Find where the given text appears and provide that cell's center as [X, Y] coordinate. 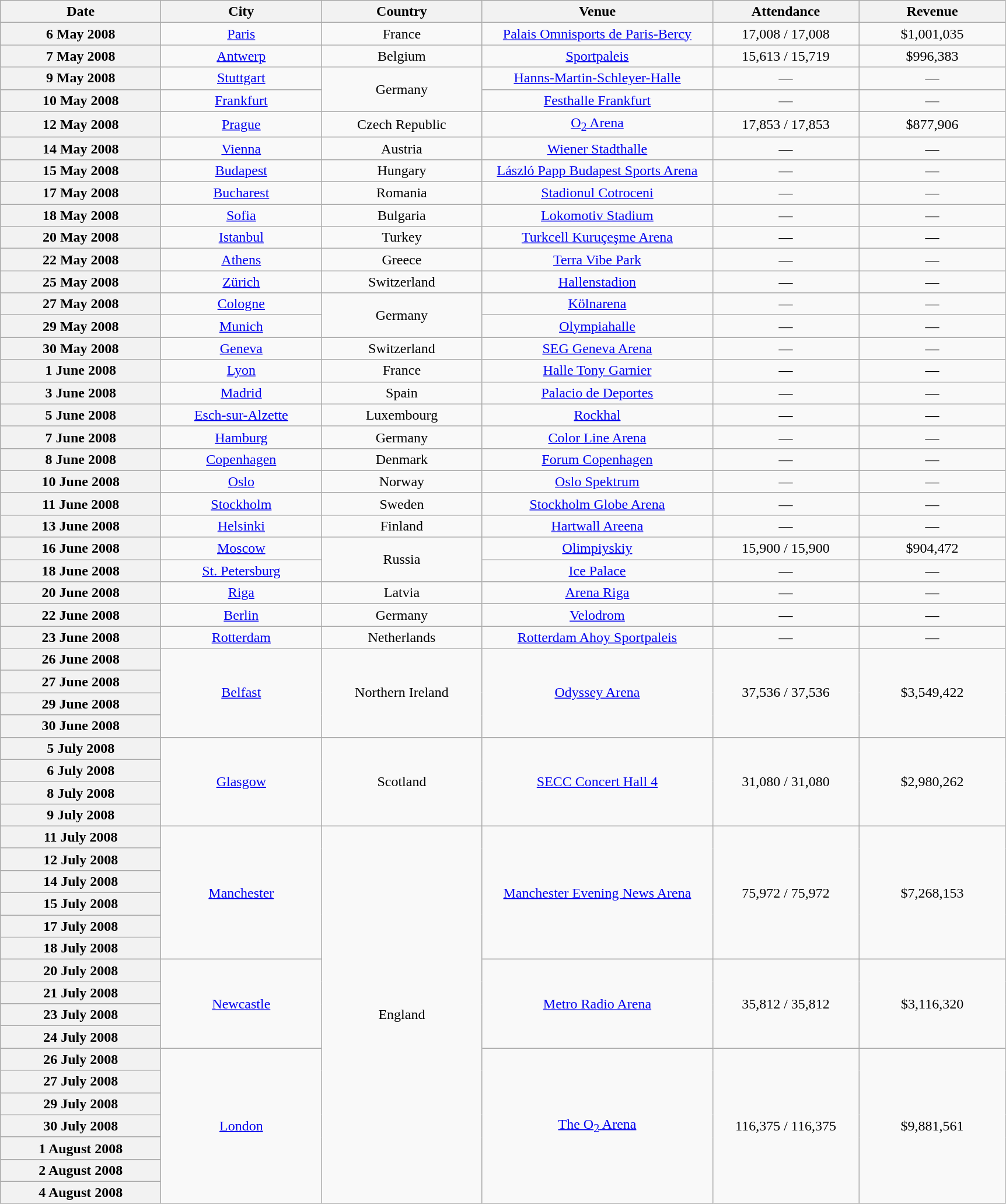
8 July 2008 [81, 793]
Belgium [401, 56]
SEG Geneva Arena [598, 348]
O2 Arena [598, 124]
Stuttgart [242, 78]
26 June 2008 [81, 659]
21 July 2008 [81, 993]
29 May 2008 [81, 326]
Forum Copenhagen [598, 459]
20 May 2008 [81, 238]
20 July 2008 [81, 971]
Romania [401, 193]
$904,472 [932, 549]
17 July 2008 [81, 926]
Frankfurt [242, 100]
11 July 2008 [81, 837]
Olympiahalle [598, 326]
Zürich [242, 282]
15,613 / 15,719 [785, 56]
Antwerp [242, 56]
23 June 2008 [81, 637]
23 July 2008 [81, 1015]
Prague [242, 124]
35,812 / 35,812 [785, 1004]
Netherlands [401, 637]
14 May 2008 [81, 148]
Rockhal [598, 415]
Oslo [242, 481]
Athens [242, 260]
3 June 2008 [81, 393]
1 June 2008 [81, 371]
England [401, 1014]
Geneva [242, 348]
17 May 2008 [81, 193]
Wiener Stadthalle [598, 148]
SECC Concert Hall 4 [598, 781]
Russia [401, 560]
Olimpiyskiy [598, 549]
Moscow [242, 549]
18 May 2008 [81, 215]
Date [81, 12]
Istanbul [242, 238]
Bulgaria [401, 215]
15 July 2008 [81, 904]
Color Line Arena [598, 437]
22 June 2008 [81, 615]
Newcastle [242, 1004]
29 June 2008 [81, 704]
Metro Radio Arena [598, 1004]
Bucharest [242, 193]
Manchester Evening News Arena [598, 892]
Greece [401, 260]
Palais Omnisports de Paris-Bercy [598, 34]
116,375 / 116,375 [785, 1126]
6 July 2008 [81, 770]
7 May 2008 [81, 56]
9 May 2008 [81, 78]
Sportpaleis [598, 56]
László Papp Budapest Sports Arena [598, 170]
4 August 2008 [81, 1192]
27 July 2008 [81, 1081]
$3,116,320 [932, 1004]
Glasgow [242, 781]
$877,906 [932, 124]
8 June 2008 [81, 459]
Turkcell Kuruçeşme Arena [598, 238]
Attendance [785, 12]
$1,001,035 [932, 34]
Hungary [401, 170]
Manchester [242, 892]
Country [401, 12]
29 July 2008 [81, 1104]
30 June 2008 [81, 726]
75,972 / 75,972 [785, 892]
Czech Republic [401, 124]
Hanns-Martin-Schleyer-Halle [598, 78]
Berlin [242, 615]
Esch-sur-Alzette [242, 415]
Ice Palace [598, 571]
St. Petersburg [242, 571]
Odyssey Arena [598, 693]
11 June 2008 [81, 504]
Stockholm [242, 504]
Revenue [932, 12]
Stockholm Globe Arena [598, 504]
Paris [242, 34]
12 July 2008 [81, 859]
Hartwall Areena [598, 526]
15,900 / 15,900 [785, 549]
Belfast [242, 693]
26 July 2008 [81, 1059]
22 May 2008 [81, 260]
Velodrom [598, 615]
Munich [242, 326]
17,008 / 17,008 [785, 34]
Denmark [401, 459]
Palacio de Deportes [598, 393]
Helsinki [242, 526]
37,536 / 37,536 [785, 693]
10 May 2008 [81, 100]
Madrid [242, 393]
Festhalle Frankfurt [598, 100]
Hallenstadion [598, 282]
27 May 2008 [81, 304]
$3,549,422 [932, 693]
2 August 2008 [81, 1170]
Finland [401, 526]
20 June 2008 [81, 593]
6 May 2008 [81, 34]
Hamburg [242, 437]
$996,383 [932, 56]
Northern Ireland [401, 693]
10 June 2008 [81, 481]
30 July 2008 [81, 1126]
Budapest [242, 170]
5 July 2008 [81, 748]
Rotterdam [242, 637]
Spain [401, 393]
Cologne [242, 304]
Arena Riga [598, 593]
31,080 / 31,080 [785, 781]
15 May 2008 [81, 170]
Sweden [401, 504]
Norway [401, 481]
Stadionul Cotroceni [598, 193]
Kölnarena [598, 304]
12 May 2008 [81, 124]
Copenhagen [242, 459]
25 May 2008 [81, 282]
16 June 2008 [81, 549]
Scotland [401, 781]
9 July 2008 [81, 815]
Rotterdam Ahoy Sportpaleis [598, 637]
Halle Tony Garnier [598, 371]
Sofia [242, 215]
13 June 2008 [81, 526]
Oslo Spektrum [598, 481]
Vienna [242, 148]
Luxembourg [401, 415]
$9,881,561 [932, 1126]
London [242, 1126]
$2,980,262 [932, 781]
City [242, 12]
18 July 2008 [81, 948]
Lokomotiv Stadium [598, 215]
27 June 2008 [81, 682]
Latvia [401, 593]
Turkey [401, 238]
Lyon [242, 371]
5 June 2008 [81, 415]
$7,268,153 [932, 892]
24 July 2008 [81, 1037]
30 May 2008 [81, 348]
Venue [598, 12]
18 June 2008 [81, 571]
7 June 2008 [81, 437]
The O2 Arena [598, 1126]
Austria [401, 148]
14 July 2008 [81, 881]
Terra Vibe Park [598, 260]
1 August 2008 [81, 1148]
17,853 / 17,853 [785, 124]
Riga [242, 593]
